Provide the [X, Y] coordinate of the cell's center where the given text is located.  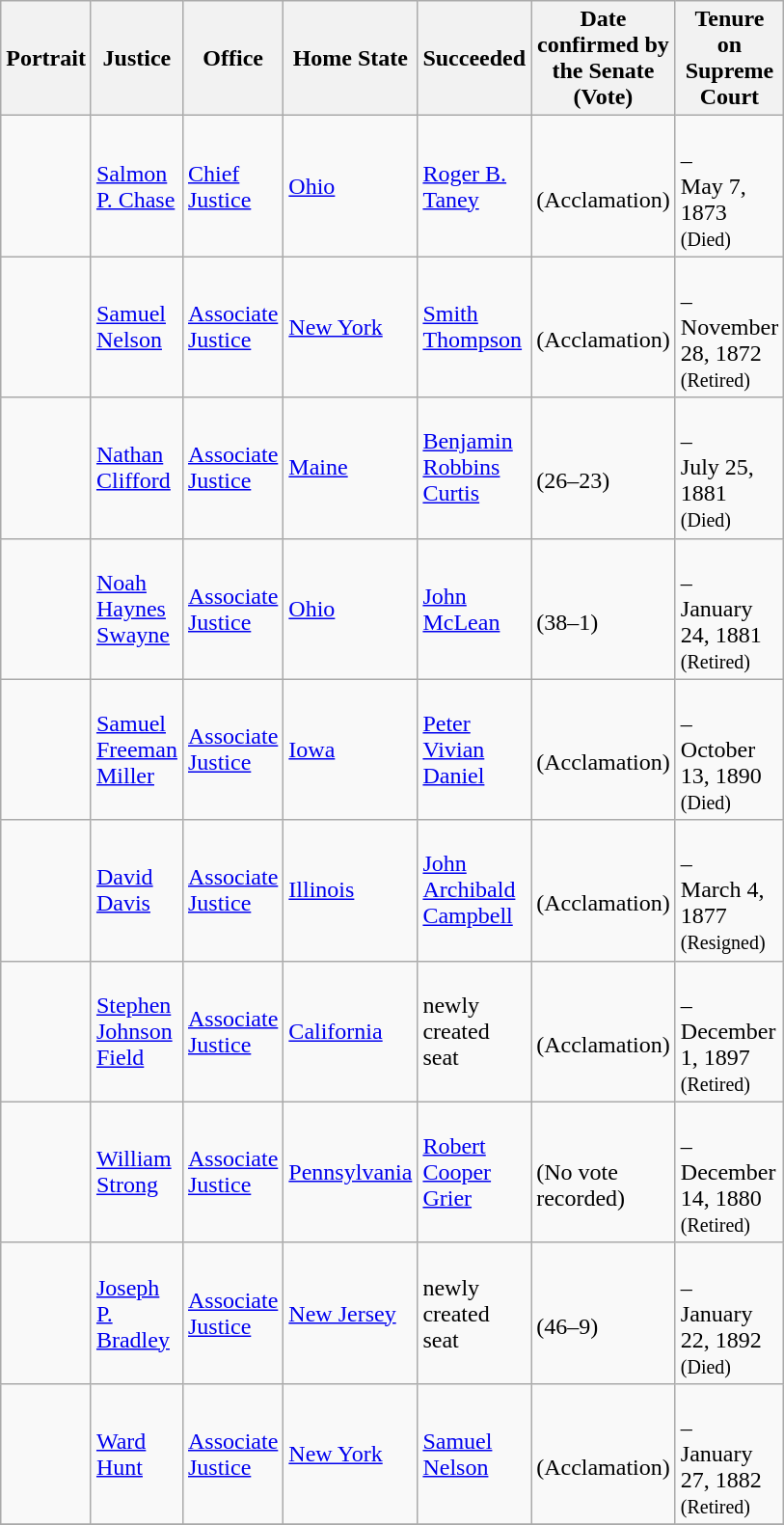
Chief Justice [232, 186]
(No vote recorded) [604, 1172]
Roger B. Taney [474, 186]
Succeeded [474, 58]
–May 7, 1873(Died) [729, 186]
–January 22, 1892(Died) [729, 1313]
John McLean [474, 609]
Portrait [46, 58]
–December 14, 1880(Retired) [729, 1172]
Office [232, 58]
Home State [351, 58]
Nathan Clifford [137, 468]
Illinois [351, 890]
–March 4, 1877(Resigned) [729, 890]
Peter Vivian Daniel [474, 749]
Benjamin Robbins Curtis [474, 468]
Pennsylvania [351, 1172]
Smith Thompson [474, 327]
Iowa [351, 749]
(26–23) [604, 468]
(38–1) [604, 609]
David Davis [137, 890]
–January 24, 1881(Retired) [729, 609]
Noah Haynes Swayne [137, 609]
Ward Hunt [137, 1454]
Joseph P. Bradley [137, 1313]
New Jersey [351, 1313]
–July 25, 1881(Died) [729, 468]
William Strong [137, 1172]
Tenure on Supreme Court [729, 58]
John Archibald Campbell [474, 890]
–December 1, 1897(Retired) [729, 1031]
–October 13, 1890(Died) [729, 749]
Stephen Johnson Field [137, 1031]
Samuel Freeman Miller [137, 749]
Date confirmed by the Senate(Vote) [604, 58]
–November 28, 1872(Retired) [729, 327]
(46–9) [604, 1313]
Salmon P. Chase [137, 186]
Maine [351, 468]
Justice [137, 58]
–January 27, 1882(Retired) [729, 1454]
California [351, 1031]
Robert Cooper Grier [474, 1172]
